For the text-containing cell, return its midpoint in (X, Y) coordinate format. 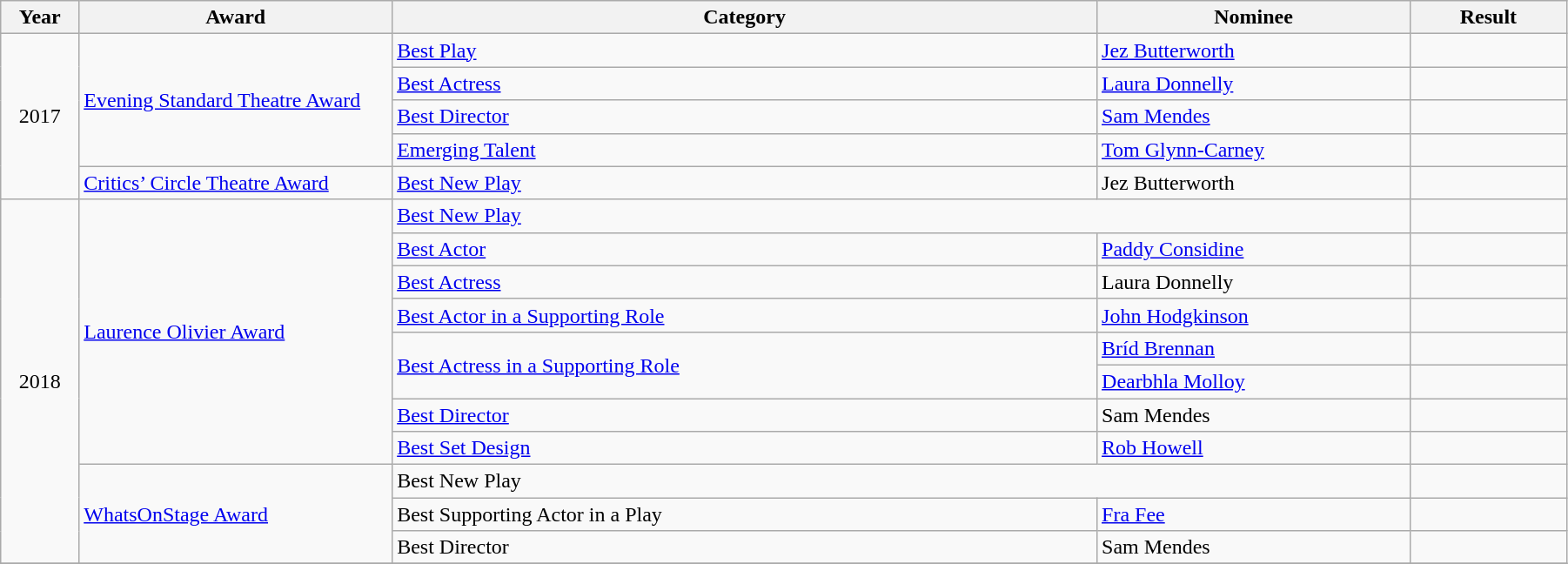
Dearbhla Molloy (1254, 381)
WhatsOnStage Award (236, 514)
Year (40, 17)
Critics’ Circle Theatre Award (236, 183)
Best Actor in a Supporting Role (745, 315)
Nominee (1254, 17)
Emerging Talent (745, 150)
Best Play (745, 50)
Bríd Brennan (1254, 348)
Tom Glynn-Carney (1254, 150)
Best Supporting Actor in a Play (745, 514)
Fra Fee (1254, 514)
John Hodgkinson (1254, 315)
Paddy Considine (1254, 249)
2017 (40, 117)
Award (236, 17)
Result (1488, 17)
Evening Standard Theatre Award (236, 100)
Laurence Olivier Award (236, 332)
Best Set Design (745, 448)
Best Actor (745, 249)
2018 (40, 381)
Rob Howell (1254, 448)
Best Actress in a Supporting Role (745, 365)
Category (745, 17)
